Identify which cell holds the provided text, then report its [X, Y] central coordinate. 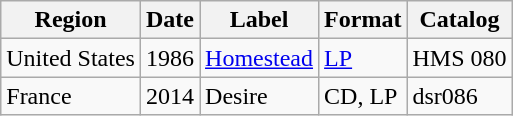
United States [71, 58]
LP [363, 58]
Desire [260, 96]
2014 [170, 96]
CD, LP [363, 96]
Label [260, 20]
Date [170, 20]
dsr086 [460, 96]
Region [71, 20]
1986 [170, 58]
Catalog [460, 20]
HMS 080 [460, 58]
Format [363, 20]
Homestead [260, 58]
France [71, 96]
